For the text-containing cell, return its midpoint in [x, y] coordinate format. 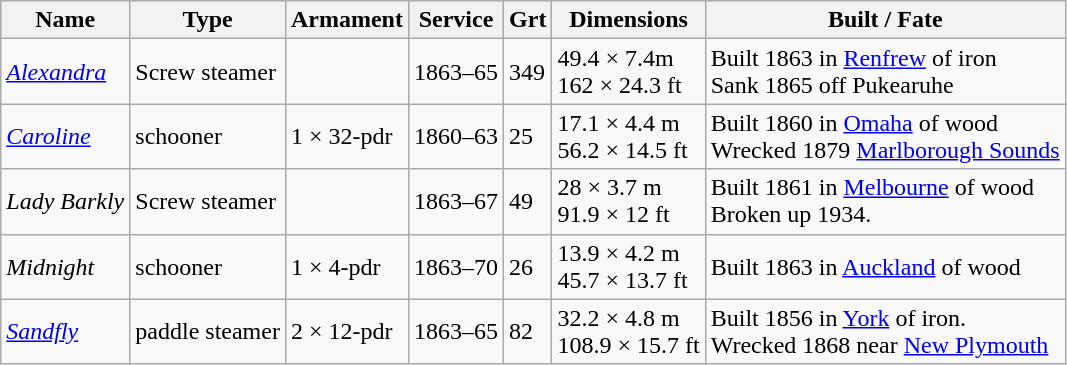
Built 1861 in Melbourne of woodBroken up 1934. [885, 202]
49 [528, 202]
Service [456, 20]
Built 1863 in Auckland of wood [885, 266]
25 [528, 136]
1860–63 [456, 136]
Name [66, 20]
Caroline [66, 136]
28 × 3.7 m91.9 × 12 ft [628, 202]
Built 1856 in York of iron.Wrecked 1868 near New Plymouth [885, 332]
17.1 × 4.4 m56.2 × 14.5 ft [628, 136]
Type [208, 20]
Grt [528, 20]
49.4 × 7.4m162 × 24.3 ft [628, 72]
1 × 32-pdr [346, 136]
Lady Barkly [66, 202]
Sandfly [66, 332]
1863–67 [456, 202]
Alexandra [66, 72]
Armament [346, 20]
Dimensions [628, 20]
349 [528, 72]
paddle steamer [208, 332]
82 [528, 332]
26 [528, 266]
2 × 12-pdr [346, 332]
Midnight [66, 266]
Built 1860 in Omaha of woodWrecked 1879 Marlborough Sounds [885, 136]
Built 1863 in Renfrew of ironSank 1865 off Pukearuhe [885, 72]
Built / Fate [885, 20]
1 × 4-pdr [346, 266]
13.9 × 4.2 m45.7 × 13.7 ft [628, 266]
1863–70 [456, 266]
32.2 × 4.8 m108.9 × 15.7 ft [628, 332]
